For the text-containing cell, return its midpoint in (X, Y) coordinate format. 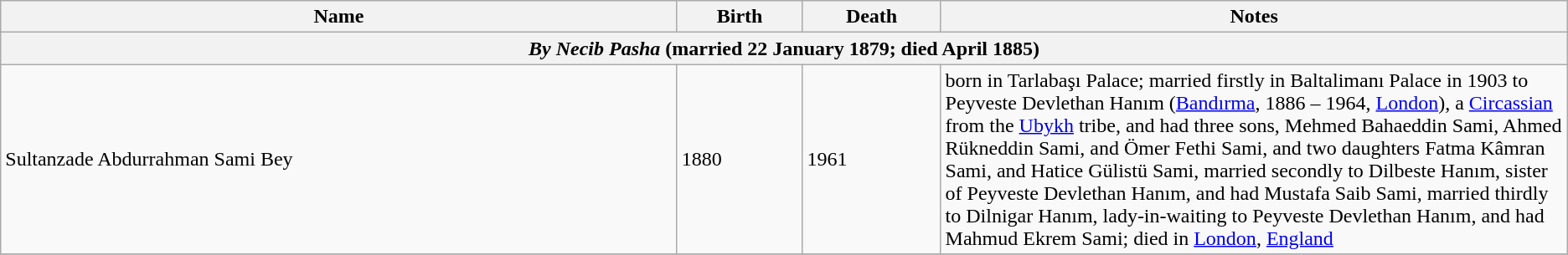
1961 (871, 159)
Sultanzade Abdurrahman Sami Bey (338, 159)
Death (871, 17)
Name (338, 17)
By Necib Pasha (married 22 January 1879; died April 1885) (784, 48)
1880 (740, 159)
Notes (1254, 17)
Birth (740, 17)
